Provide the [X, Y] coordinate of the cell's center where the given text is located.  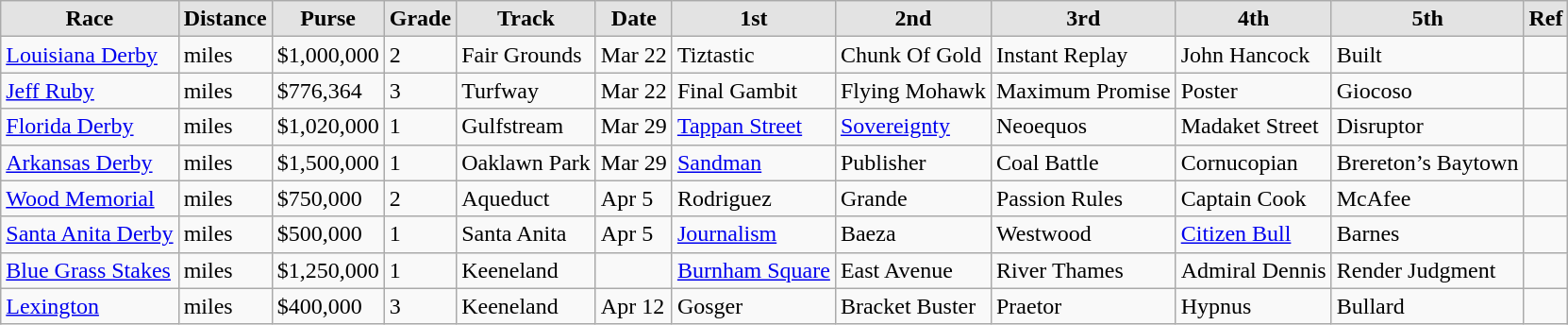
$1,500,000 [328, 162]
Apr 12 [634, 306]
$1,000,000 [328, 55]
Fair Grounds [526, 55]
Tappan Street [753, 127]
5th [1427, 19]
Maximum Promise [1083, 91]
$750,000 [328, 198]
Passion Rules [1083, 198]
Santa Anita Derby [90, 234]
Giocoso [1427, 91]
Barnes [1427, 234]
Gulfstream [526, 127]
Disruptor [1427, 127]
Gosger [753, 306]
4th [1253, 19]
$500,000 [328, 234]
Flying Mohawk [913, 91]
Jeff Ruby [90, 91]
$400,000 [328, 306]
Cornucopian [1253, 162]
John Hancock [1253, 55]
Final Gambit [753, 91]
Turfway [526, 91]
Arkansas Derby [90, 162]
East Avenue [913, 270]
Date [634, 19]
Built [1427, 55]
Citizen Bull [1253, 234]
Sovereignty [913, 127]
Poster [1253, 91]
Chunk Of Gold [913, 55]
Aqueduct [526, 198]
Westwood [1083, 234]
$1,020,000 [328, 127]
Florida Derby [90, 127]
Rodriguez [753, 198]
McAfee [1427, 198]
Admiral Dennis [1253, 270]
Hypnus [1253, 306]
Brereton’s Baytown [1427, 162]
Render Judgment [1427, 270]
Oaklawn Park [526, 162]
Wood Memorial [90, 198]
Race [90, 19]
2nd [913, 19]
Journalism [753, 234]
Neoequos [1083, 127]
River Thames [1083, 270]
Grade [420, 19]
Baeza [913, 234]
Lexington [90, 306]
Bullard [1427, 306]
Blue Grass Stakes [90, 270]
Tiztastic [753, 55]
1st [753, 19]
Praetor [1083, 306]
Track [526, 19]
Grande [913, 198]
$776,364 [328, 91]
3rd [1083, 19]
Publisher [913, 162]
Sandman [753, 162]
Louisiana Derby [90, 55]
Madaket Street [1253, 127]
Coal Battle [1083, 162]
Distance [225, 19]
Captain Cook [1253, 198]
$1,250,000 [328, 270]
Santa Anita [526, 234]
Purse [328, 19]
Instant Replay [1083, 55]
Bracket Buster [913, 306]
Burnham Square [753, 270]
Ref [1545, 19]
